Extract the (x, y) coordinate from the center of the cell holding the provided text.  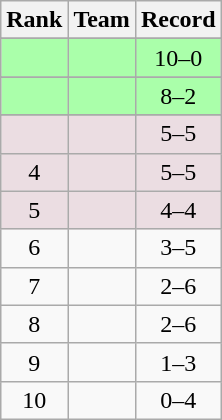
3–5 (178, 248)
10 (34, 400)
6 (34, 248)
5 (34, 210)
Record (178, 20)
8 (34, 324)
4–4 (178, 210)
10–0 (178, 58)
9 (34, 362)
7 (34, 286)
Rank (34, 20)
4 (34, 172)
1–3 (178, 362)
0–4 (178, 400)
Team (102, 20)
8–2 (178, 96)
